Scan for the cell matching the given text and deliver its (x, y) coordinate at center. 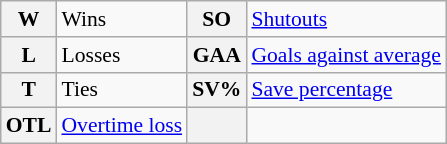
Goals against average (346, 55)
Shutouts (346, 19)
Overtime loss (122, 126)
Wins (122, 19)
Save percentage (346, 90)
GAA (216, 55)
Ties (122, 90)
SV% (216, 90)
W (29, 19)
Losses (122, 55)
L (29, 55)
SO (216, 19)
OTL (29, 126)
T (29, 90)
